Locate the cell with the specified text and output its [x, y] center coordinate. 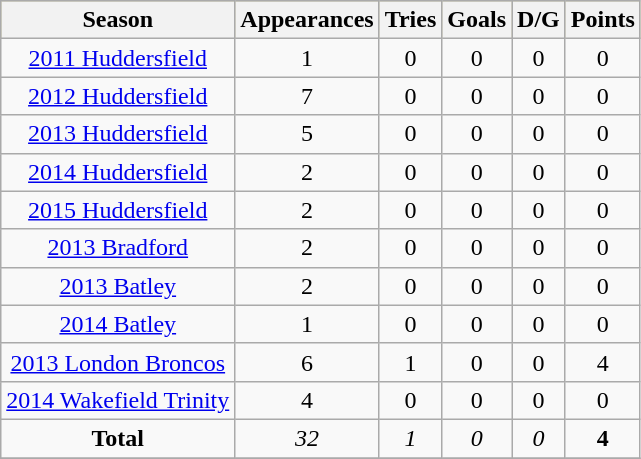
D/G [539, 20]
Total [118, 438]
2013 London Broncos [118, 362]
2013 Huddersfield [118, 134]
2011 Huddersfield [118, 58]
2015 Huddersfield [118, 210]
Season [118, 20]
6 [307, 362]
Tries [410, 20]
Points [602, 20]
5 [307, 134]
2014 Huddersfield [118, 172]
2012 Huddersfield [118, 96]
2014 Batley [118, 324]
2013 Batley [118, 286]
32 [307, 438]
2014 Wakefield Trinity [118, 400]
2013 Bradford [118, 248]
Goals [477, 20]
Appearances [307, 20]
7 [307, 96]
